Capture the cell that displays the provided text and extract its [X, Y] central coordinate. 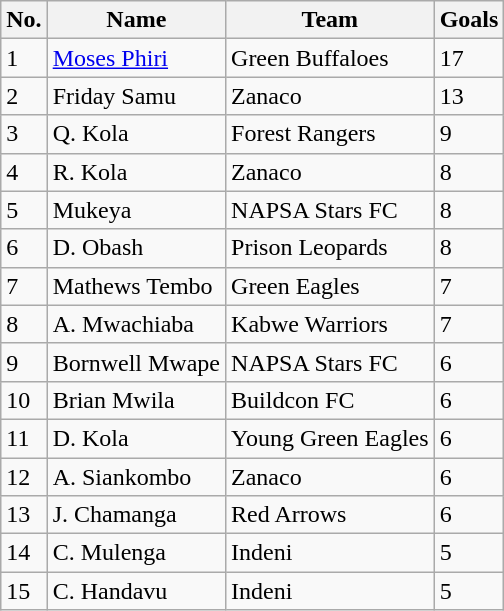
Mukeya [136, 210]
4 [24, 172]
Green Eagles [330, 286]
D. Obash [136, 248]
Prison Leopards [330, 248]
No. [24, 20]
Green Buffaloes [330, 58]
12 [24, 477]
A. Mwachiaba [136, 324]
1 [24, 58]
2 [24, 96]
14 [24, 553]
10 [24, 400]
Moses Phiri [136, 58]
Young Green Eagles [330, 438]
Friday Samu [136, 96]
C. Mulenga [136, 553]
C. Handavu [136, 591]
3 [24, 134]
Team [330, 20]
Kabwe Warriors [330, 324]
Bornwell Mwape [136, 362]
Buildcon FC [330, 400]
15 [24, 591]
Q. Kola [136, 134]
11 [24, 438]
A. Siankombo [136, 477]
Goals [469, 20]
Red Arrows [330, 515]
J. Chamanga [136, 515]
D. Kola [136, 438]
Brian Mwila [136, 400]
Forest Rangers [330, 134]
17 [469, 58]
Mathews Tembo [136, 286]
Name [136, 20]
R. Kola [136, 172]
